Return the (x, y) coordinate for the center point of the cell that contains the specified text.  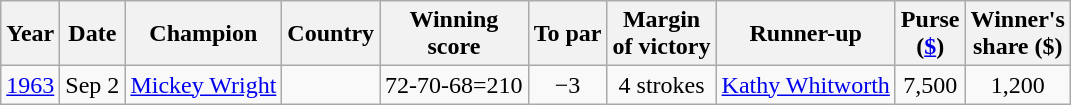
4 strokes (662, 85)
72-70-68=210 (454, 85)
−3 (568, 85)
To par (568, 34)
Country (331, 34)
1963 (30, 85)
Date (92, 34)
Champion (204, 34)
1,200 (1018, 85)
7,500 (930, 85)
Sep 2 (92, 85)
Kathy Whitworth (806, 85)
Marginof victory (662, 34)
Purse($) (930, 34)
Runner-up (806, 34)
Mickey Wright (204, 85)
Year (30, 34)
Winner'sshare ($) (1018, 34)
Winningscore (454, 34)
